Pinpoint the cell where the given text exists, returning its [x, y] midpoint coordinate. 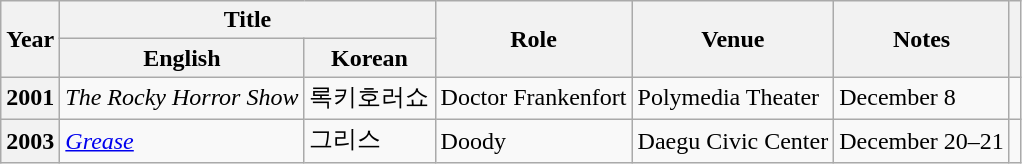
2001 [30, 98]
록키호러쇼 [370, 98]
December 20–21 [922, 140]
Venue [733, 39]
그리스 [370, 140]
December 8 [922, 98]
2003 [30, 140]
The Rocky Horror Show [182, 98]
Notes [922, 39]
Korean [370, 58]
Title [248, 20]
English [182, 58]
Role [534, 39]
Doctor Frankenfort [534, 98]
Daegu Civic Center [733, 140]
Polymedia Theater [733, 98]
Grease [182, 140]
Year [30, 39]
Doody [534, 140]
